Search for the cell housing the specified text and yield its [x, y] center coordinate. 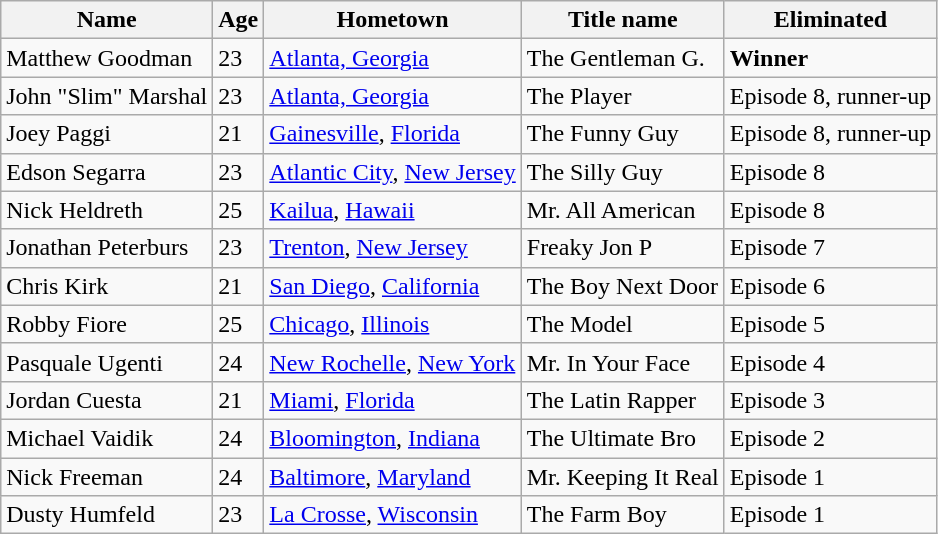
San Diego, California [392, 286]
Pasquale Ugenti [107, 362]
Eliminated [830, 20]
Chicago, Illinois [392, 324]
The Silly Guy [622, 172]
Name [107, 20]
The Farm Boy [622, 515]
The Player [622, 96]
La Crosse, Wisconsin [392, 515]
John "Slim" Marshal [107, 96]
Mr. In Your Face [622, 362]
Episode 3 [830, 400]
The Boy Next Door [622, 286]
Bloomington, Indiana [392, 438]
The Ultimate Bro [622, 438]
Episode 7 [830, 248]
Atlantic City, New Jersey [392, 172]
Title name [622, 20]
Mr. Keeping It Real [622, 477]
New Rochelle, New York [392, 362]
Nick Heldreth [107, 210]
Chris Kirk [107, 286]
Jordan Cuesta [107, 400]
Episode 5 [830, 324]
Baltimore, Maryland [392, 477]
Jonathan Peterburs [107, 248]
Mr. All American [622, 210]
Edson Segarra [107, 172]
Miami, Florida [392, 400]
Age [238, 20]
Gainesville, Florida [392, 134]
The Latin Rapper [622, 400]
Michael Vaidik [107, 438]
Episode 4 [830, 362]
Dusty Humfeld [107, 515]
The Gentleman G. [622, 58]
Trenton, New Jersey [392, 248]
Episode 6 [830, 286]
The Funny Guy [622, 134]
Episode 2 [830, 438]
Matthew Goodman [107, 58]
The Model [622, 324]
Freaky Jon P [622, 248]
Nick Freeman [107, 477]
Winner [830, 58]
Hometown [392, 20]
Kailua, Hawaii [392, 210]
Robby Fiore [107, 324]
Joey Paggi [107, 134]
